Locate the cell with the specified text and output its [x, y] center coordinate. 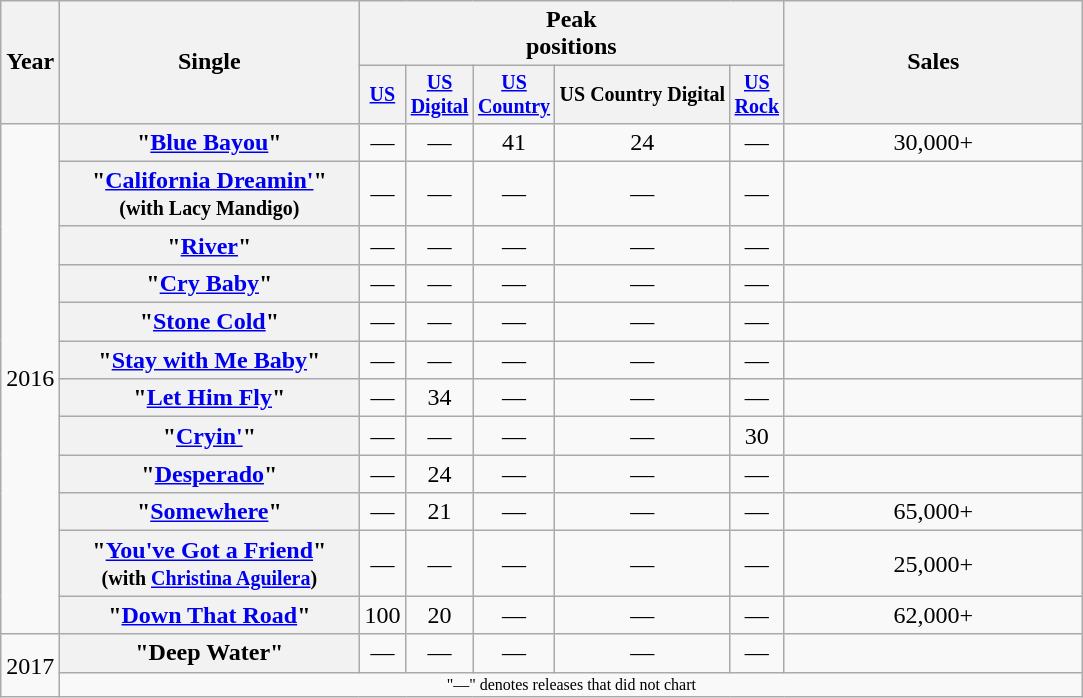
Peakpositions [572, 34]
"Stay with Me Baby" [210, 360]
"Desperado" [210, 474]
62,000+ [934, 615]
"Cryin'" [210, 436]
21 [440, 512]
"Stone Cold" [210, 322]
25,000+ [934, 564]
USCountry [514, 94]
"Down That Road" [210, 615]
Year [30, 62]
"Blue Bayou" [210, 142]
65,000+ [934, 512]
100 [382, 615]
"River" [210, 245]
34 [440, 398]
Single [210, 62]
30 [757, 436]
"—" denotes releases that did not chart [572, 684]
US Country Digital [642, 94]
30,000+ [934, 142]
2017 [30, 665]
"Let Him Fly" [210, 398]
41 [514, 142]
"California Dreamin'" (with Lacy Mandigo) [210, 194]
"Somewhere" [210, 512]
USRock [757, 94]
USDigital [440, 94]
"You've Got a Friend" (with Christina Aguilera) [210, 564]
20 [440, 615]
"Deep Water" [210, 653]
Sales [934, 62]
US [382, 94]
"Cry Baby" [210, 283]
2016 [30, 378]
